Detect which cell encompasses the target text, then output its (x, y) center coordinate. 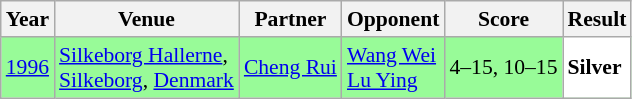
Result (596, 19)
Silver (596, 68)
Wang Wei Lu Ying (394, 68)
Opponent (394, 19)
Silkeborg Hallerne,Silkeborg, Denmark (146, 68)
Year (28, 19)
4–15, 10–15 (503, 68)
1996 (28, 68)
Score (503, 19)
Partner (290, 19)
Cheng Rui (290, 68)
Venue (146, 19)
